Extract the [X, Y] coordinate from the center of the cell holding the provided text.  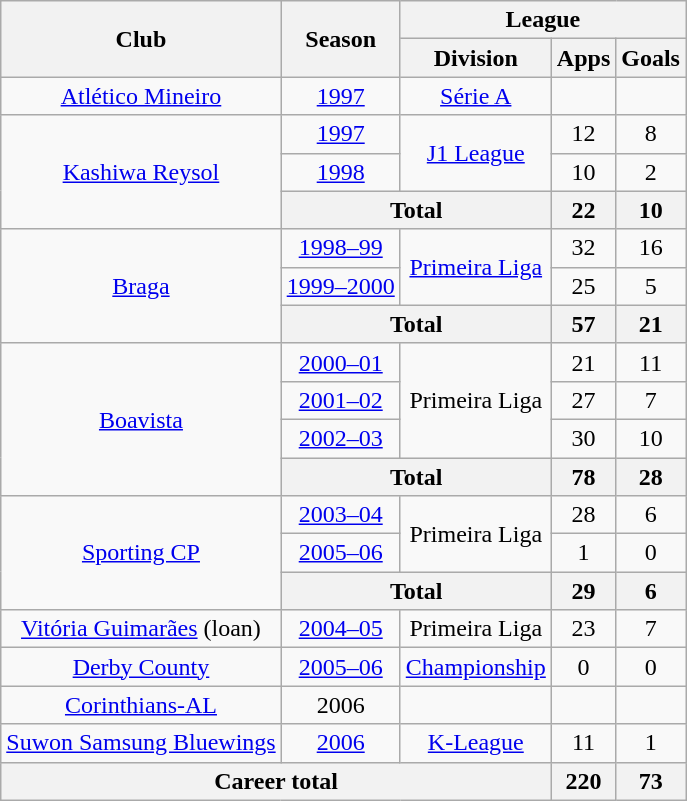
23 [583, 629]
2004–05 [340, 629]
8 [651, 134]
2001–02 [340, 400]
1998 [340, 172]
5 [651, 286]
32 [583, 248]
Sporting CP [141, 553]
Division [476, 58]
League [542, 20]
1998–99 [340, 248]
Suwon Samsung Bluewings [141, 743]
K-League [476, 743]
Apps [583, 58]
12 [583, 134]
Season [340, 39]
Goals [651, 58]
Atlético Mineiro [141, 96]
2000–01 [340, 362]
2002–03 [340, 438]
Vitória Guimarães (loan) [141, 629]
30 [583, 438]
29 [583, 591]
1999–2000 [340, 286]
Braga [141, 286]
25 [583, 286]
2003–04 [340, 515]
Championship [476, 667]
Corinthians-AL [141, 705]
16 [651, 248]
J1 League [476, 153]
220 [583, 781]
73 [651, 781]
Boavista [141, 419]
Club [141, 39]
2 [651, 172]
Career total [276, 781]
Derby County [141, 667]
Série A [476, 96]
78 [583, 477]
27 [583, 400]
22 [583, 210]
Kashiwa Reysol [141, 172]
57 [583, 324]
